Return (x, y) of the center of cell containing provided text 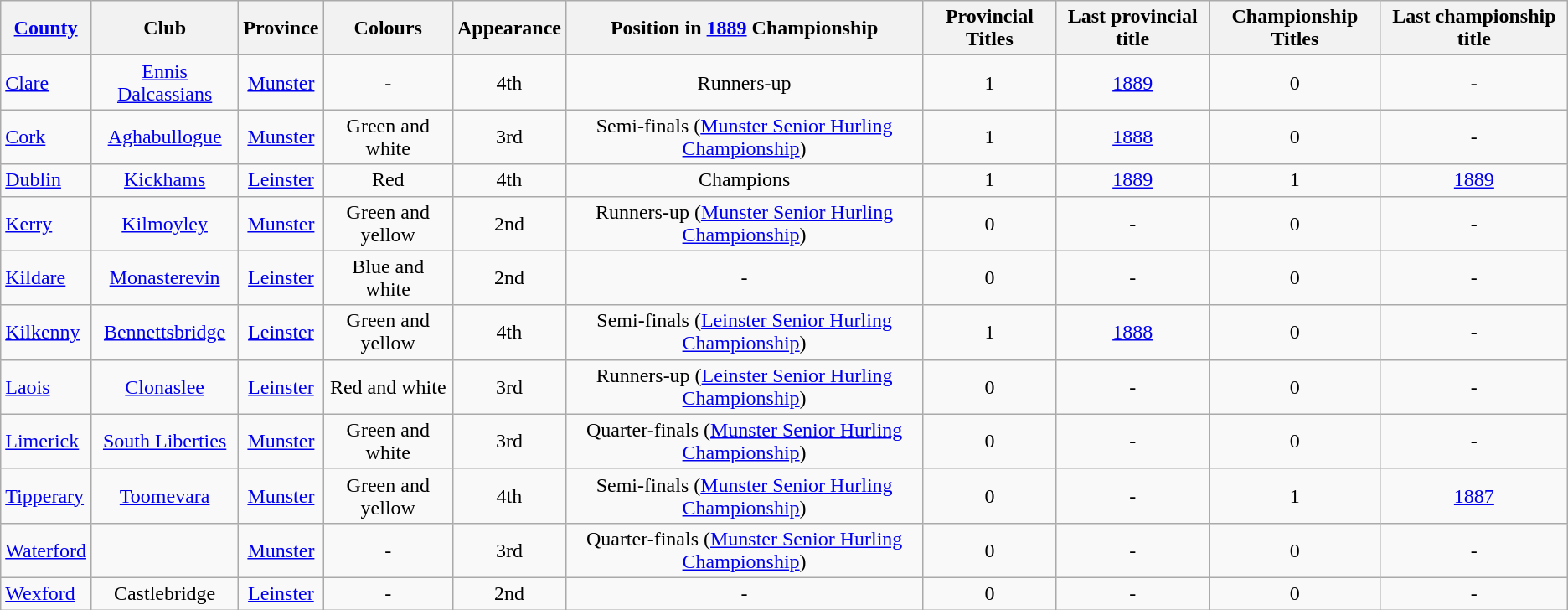
County (46, 28)
Red (388, 180)
Runners-up (Munster Senior Hurling Championship) (744, 223)
Kildare (46, 278)
Clare (46, 82)
Wexford (46, 593)
Ennis Dalcassians (164, 82)
Runners-up (744, 82)
Monasterevin (164, 278)
Castlebridge (164, 593)
Bennettsbridge (164, 332)
Appearance (509, 28)
Semi-finals (Leinster Senior Hurling Championship) (744, 332)
Blue and white (388, 278)
Runners-up (Leinster Senior Hurling Championship) (744, 387)
Last championship title (1474, 28)
Waterford (46, 550)
Champions (744, 180)
Last provincial title (1132, 28)
Club (164, 28)
Position in 1889 Championship (744, 28)
Championship Titles (1295, 28)
Colours (388, 28)
South Liberties (164, 441)
Red and white (388, 387)
Laois (46, 387)
Tipperary (46, 496)
Limerick (46, 441)
Toomevara (164, 496)
Cork (46, 137)
Provincial Titles (990, 28)
Kilmoyley (164, 223)
Kerry (46, 223)
Kickhams (164, 180)
Aghabullogue (164, 137)
Clonaslee (164, 387)
Province (281, 28)
Kilkenny (46, 332)
1887 (1474, 496)
Dublin (46, 180)
